For the text-containing cell, return its midpoint in [X, Y] coordinate format. 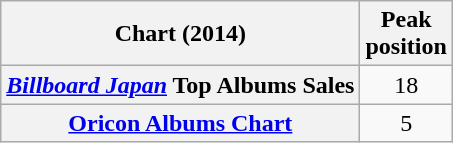
18 [406, 85]
Billboard Japan Top Albums Sales [180, 85]
Peakposition [406, 34]
5 [406, 123]
Oricon Albums Chart [180, 123]
Chart (2014) [180, 34]
